Identify which cell holds the provided text, then report its (X, Y) central coordinate. 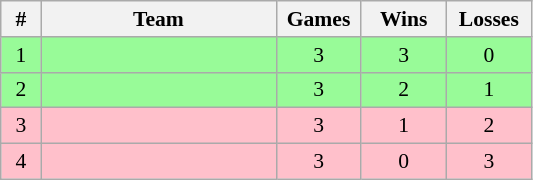
Games (318, 19)
Team (158, 19)
Losses (488, 19)
# (21, 19)
4 (21, 162)
Wins (404, 19)
